Pinpoint the cell where the given text exists, returning its [x, y] midpoint coordinate. 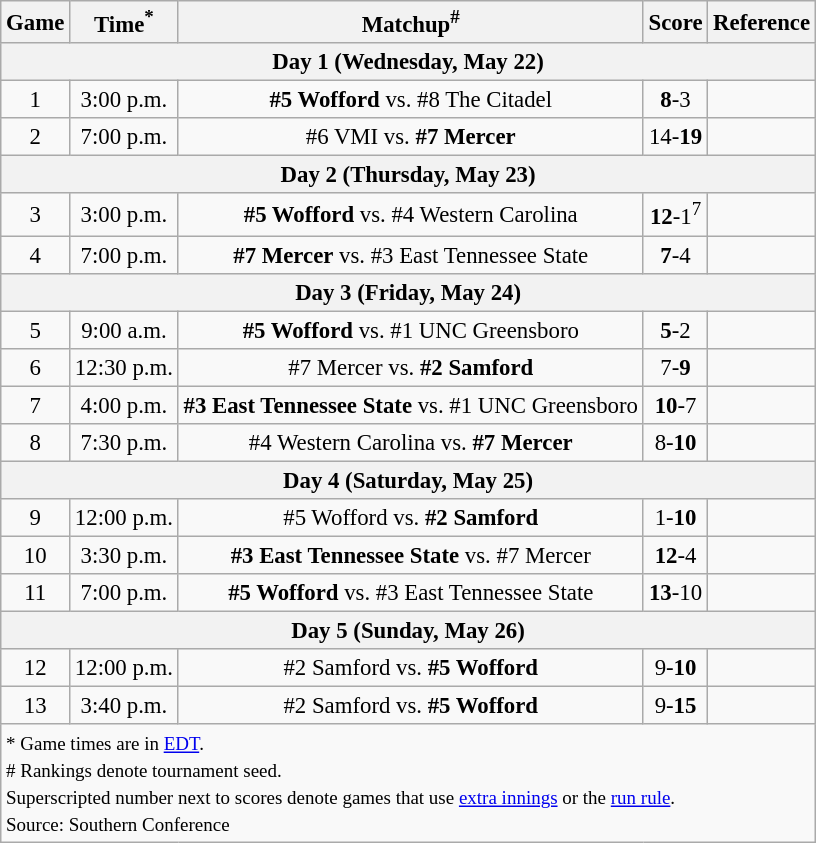
Time* [124, 22]
12-4 [676, 555]
Day 4 (Saturday, May 25) [408, 480]
11 [36, 593]
#5 Wofford vs. #2 Samford [410, 518]
4 [36, 255]
#3 East Tennessee State vs. #7 Mercer [410, 555]
14-19 [676, 137]
Day 3 (Friday, May 24) [408, 292]
Day 2 (Thursday, May 23) [408, 175]
#3 East Tennessee State vs. #1 UNC Greensboro [410, 405]
5-2 [676, 330]
#5 Wofford vs. #4 Western Carolina [410, 215]
4:00 p.m. [124, 405]
Matchup# [410, 22]
Score [676, 22]
1 [36, 100]
13 [36, 706]
9 [36, 518]
12 [36, 668]
2 [36, 137]
#5 Wofford vs. #1 UNC Greensboro [410, 330]
9:00 a.m. [124, 330]
Day 5 (Sunday, May 26) [408, 631]
7:30 p.m. [124, 443]
6 [36, 367]
#7 Mercer vs. #3 East Tennessee State [410, 255]
9-15 [676, 706]
5 [36, 330]
3:30 p.m. [124, 555]
8-10 [676, 443]
12-17 [676, 215]
#4 Western Carolina vs. #7 Mercer [410, 443]
7-4 [676, 255]
7 [36, 405]
12:30 p.m. [124, 367]
Reference [762, 22]
13-10 [676, 593]
#6 VMI vs. #7 Mercer [410, 137]
Game [36, 22]
1-10 [676, 518]
#7 Mercer vs. #2 Samford [410, 367]
8 [36, 443]
8-3 [676, 100]
9-10 [676, 668]
10-7 [676, 405]
#5 Wofford vs. #8 The Citadel [410, 100]
Day 1 (Wednesday, May 22) [408, 62]
7-9 [676, 367]
10 [36, 555]
3 [36, 215]
3:40 p.m. [124, 706]
#5 Wofford vs. #3 East Tennessee State [410, 593]
